Pinpoint the cell where the given text exists, returning its (X, Y) midpoint coordinate. 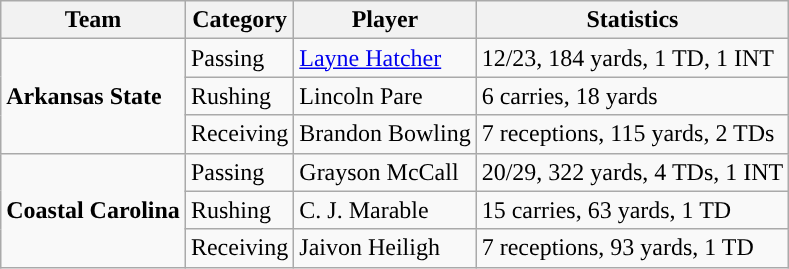
Coastal Carolina (94, 210)
Lincoln Pare (385, 96)
C. J. Marable (385, 210)
Grayson McCall (385, 172)
12/23, 184 yards, 1 TD, 1 INT (632, 58)
7 receptions, 93 yards, 1 TD (632, 248)
Jaivon Heiligh (385, 248)
Brandon Bowling (385, 134)
Team (94, 20)
Layne Hatcher (385, 58)
15 carries, 63 yards, 1 TD (632, 210)
20/29, 322 yards, 4 TDs, 1 INT (632, 172)
Arkansas State (94, 96)
Category (239, 20)
Statistics (632, 20)
6 carries, 18 yards (632, 96)
Player (385, 20)
7 receptions, 115 yards, 2 TDs (632, 134)
